Locate the cell with the specified text and output its (x, y) center coordinate. 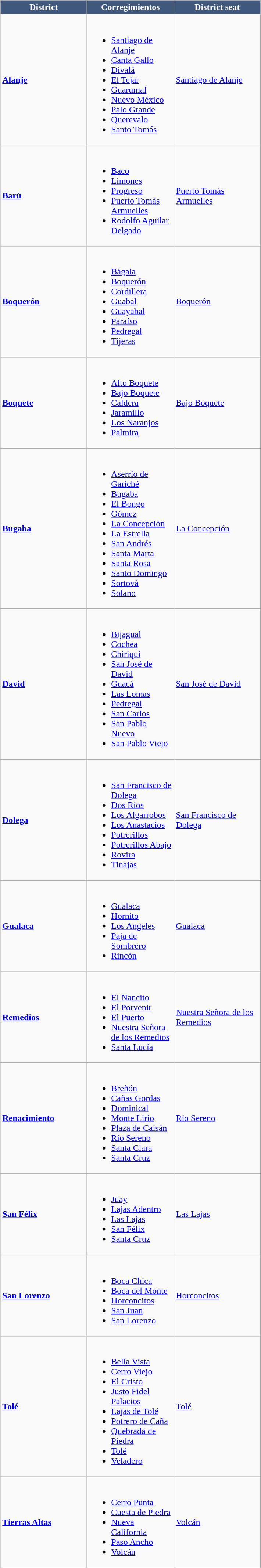
Tierras Altas (44, 1522)
Corregimientos (130, 7)
Volcán (217, 1522)
Bella VistaCerro ViejoEl CristoJusto Fidel PalaciosLajas de ToléPotrero de CañaQuebrada de PiedraToléVeladero (130, 1406)
Bajo Boquete (217, 403)
Las Lajas (217, 1214)
San Francisco de Dolega (217, 820)
JuayLajas AdentroLas LajasSan FélixSanta Cruz (130, 1214)
Santiago de Alanje (217, 80)
Remedios (44, 1017)
Cerro PuntaCuesta de PiedraNueva CaliforniaPaso AnchoVolcán (130, 1522)
La Concepción (217, 528)
Puerto Tomás Armuelles (217, 195)
Nuestra Señora de los Remedios (217, 1017)
BacoLimonesProgresoPuerto Tomás ArmuellesRodolfo Aguilar Delgado (130, 195)
Aserrío de GarichéBugabaEl BongoGómezLa ConcepciónLa EstrellaSan AndrésSanta MartaSanta RosaSanto DomingoSortováSolano (130, 528)
GualacaHornitoLos AngelesPaja de SombreroRincón (130, 926)
District (44, 7)
El NancitoEl PorvenirEl PuertoNuestra Señora de los RemediosSanta Lucía (130, 1017)
BijagualCocheaChiriquíSan José de DavidGuacáLas LomasPedregalSan CarlosSan Pablo NuevoSan Pablo Viejo (130, 684)
Boca ChicaBoca del MonteHorconcitosSan JuanSan Lorenzo (130, 1295)
San Félix (44, 1214)
Alto BoqueteBajo BoqueteCalderaJaramilloLos NaranjosPalmira (130, 403)
Barú (44, 195)
Río Sereno (217, 1118)
Horconcitos (217, 1295)
BreñónCañas GordasDominicalMonte LirioPlaza de CaisánRío SerenoSanta ClaraSanta Cruz (130, 1118)
Dolega (44, 820)
San Francisco de DolegaDos RíosLos AlgarrobosLos AnastaciosPotrerillosPotrerillos AbajoRoviraTinajas (130, 820)
San José de David (217, 684)
Boquete (44, 403)
Santiago de AlanjeCanta GalloDivaláEl TejarGuarumalNuevo MéxicoPalo GrandeQuerevaloSanto Tomás (130, 80)
BágalaBoquerónCordilleraGuabalGuayabalParaísoPedregalTijeras (130, 302)
Alanje (44, 80)
District seat (217, 7)
San Lorenzo (44, 1295)
David (44, 684)
Renacimiento (44, 1118)
Bugaba (44, 528)
